Pinpoint the cell where the given text exists, returning its [X, Y] midpoint coordinate. 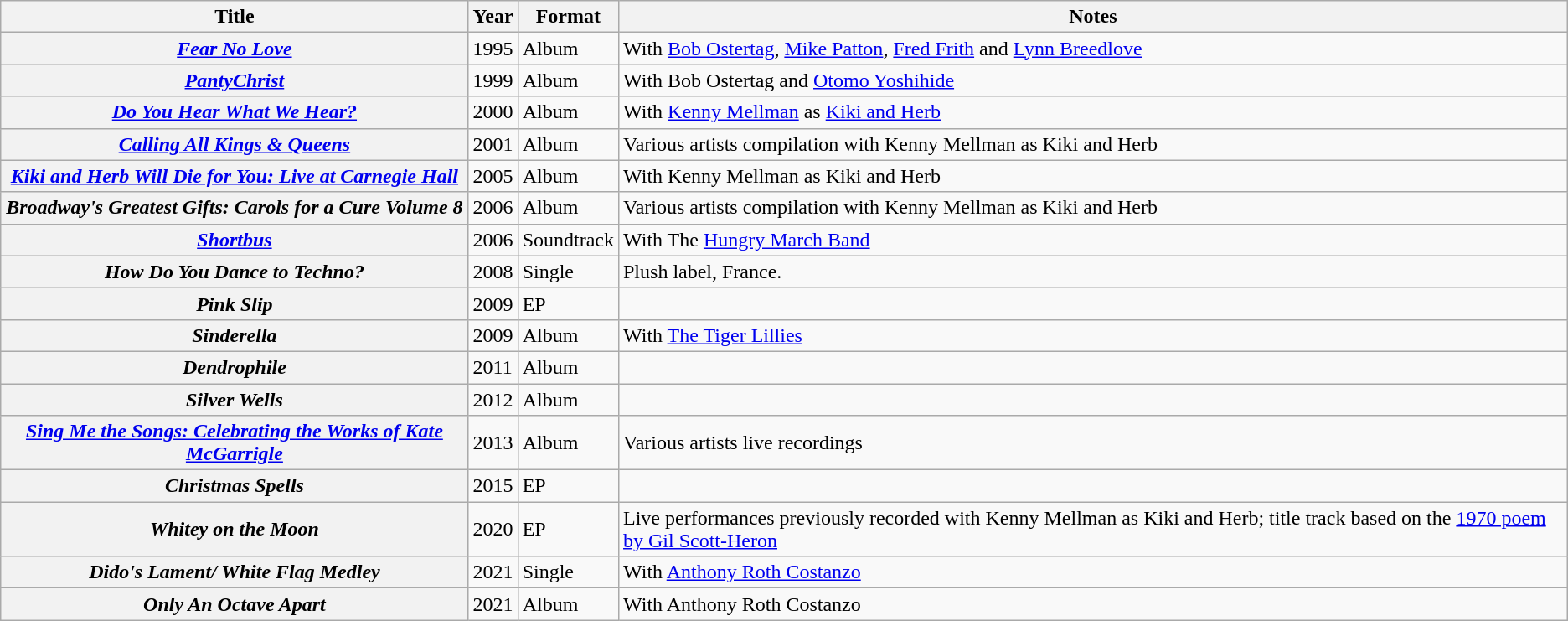
Broadway's Greatest Gifts: Carols for a Cure Volume 8 [235, 208]
1999 [493, 80]
With Bob Ostertag, Mike Patton, Fred Frith and Lynn Breedlove [1092, 49]
2012 [493, 400]
Calling All Kings & Queens [235, 144]
2008 [493, 272]
Kiki and Herb Will Die for You: Live at Carnegie Hall [235, 176]
Notes [1092, 17]
Do You Hear What We Hear? [235, 112]
How Do You Dance to Techno? [235, 272]
Sing Me the Songs: Celebrating the Works of Kate McGarrigle [235, 442]
Shortbus [235, 240]
1995 [493, 49]
Various artists live recordings [1092, 442]
2001 [493, 144]
Soundtrack [568, 240]
With The Tiger Lillies [1092, 335]
Dendrophile [235, 367]
Whitey on the Moon [235, 530]
Plush label, France. [1092, 272]
With The Hungry March Band [1092, 240]
Year [493, 17]
2015 [493, 486]
Pink Slip [235, 303]
2011 [493, 367]
Only An Octave Apart [235, 604]
2005 [493, 176]
With Bob Ostertag and Otomo Yoshihide [1092, 80]
Christmas Spells [235, 486]
Fear No Love [235, 49]
2013 [493, 442]
Sinderella [235, 335]
Silver Wells [235, 400]
Live performances previously recorded with Kenny Mellman as Kiki and Herb; title track based on the 1970 poem by Gil Scott-Heron [1092, 530]
Format [568, 17]
Title [235, 17]
2020 [493, 530]
Dido's Lament/ White Flag Medley [235, 572]
PantyChrist [235, 80]
2000 [493, 112]
